Extract the (x, y) coordinate from the center of the cell holding the provided text.  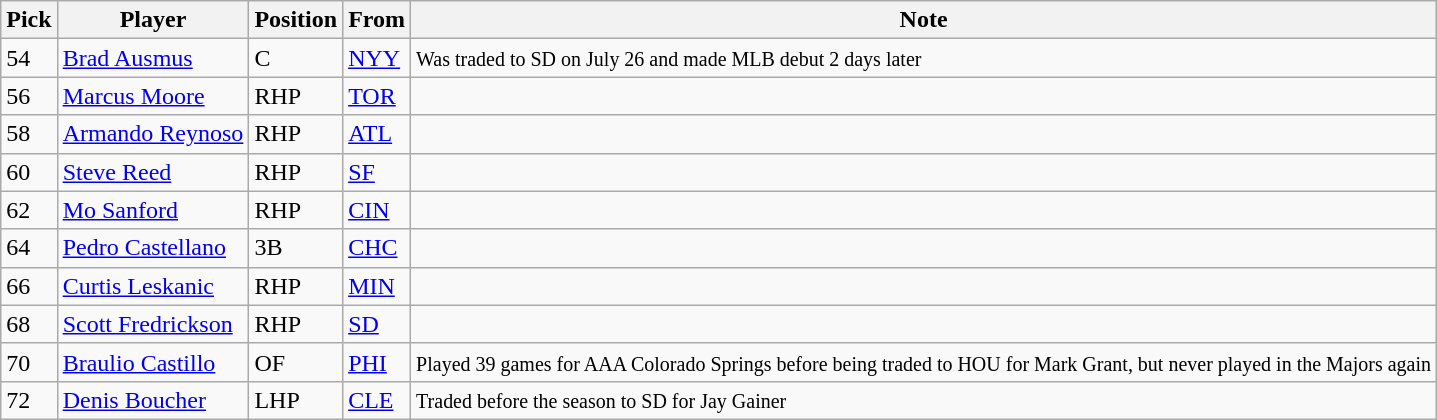
C (296, 58)
Note (924, 20)
Braulio Castillo (153, 362)
Pick (29, 20)
Scott Fredrickson (153, 324)
64 (29, 248)
Mo Sanford (153, 210)
Played 39 games for AAA Colorado Springs before being traded to HOU for Mark Grant, but never played in the Majors again (924, 362)
CIN (377, 210)
MIN (377, 286)
70 (29, 362)
60 (29, 172)
Pedro Castellano (153, 248)
SD (377, 324)
54 (29, 58)
58 (29, 134)
LHP (296, 400)
72 (29, 400)
Curtis Leskanic (153, 286)
Steve Reed (153, 172)
Armando Reynoso (153, 134)
3B (296, 248)
From (377, 20)
56 (29, 96)
CHC (377, 248)
Position (296, 20)
CLE (377, 400)
Denis Boucher (153, 400)
68 (29, 324)
TOR (377, 96)
Marcus Moore (153, 96)
OF (296, 362)
ATL (377, 134)
Traded before the season to SD for Jay Gainer (924, 400)
Was traded to SD on July 26 and made MLB debut 2 days later (924, 58)
NYY (377, 58)
66 (29, 286)
Player (153, 20)
62 (29, 210)
Brad Ausmus (153, 58)
SF (377, 172)
PHI (377, 362)
